Provide the [x, y] coordinate of the cell's center where the given text is located.  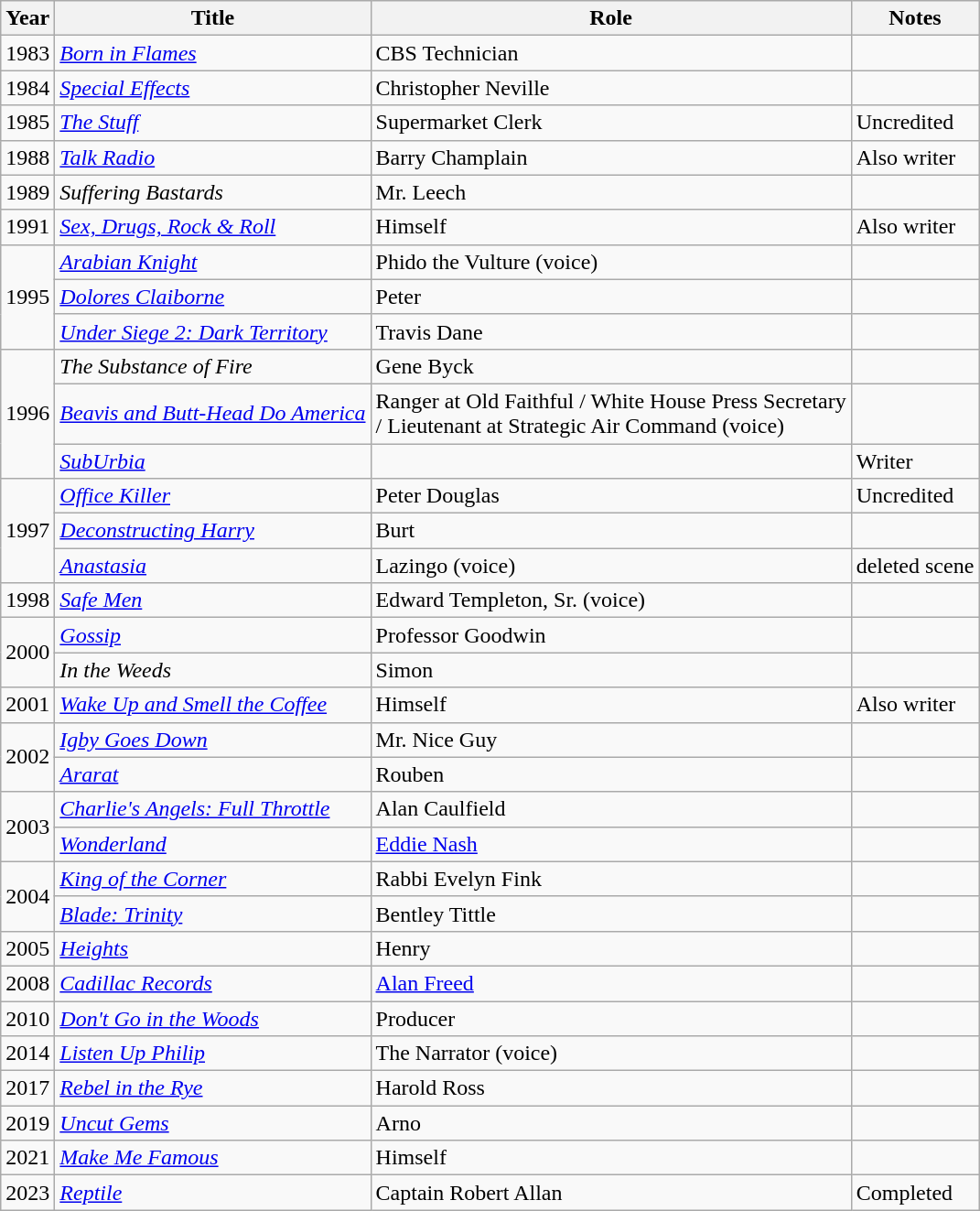
Igby Goes Down [212, 740]
Ararat [212, 774]
Sex, Drugs, Rock & Roll [212, 227]
2005 [27, 948]
SubUrbia [212, 460]
Safe Men [212, 600]
Harold Ross [611, 1088]
Christopher Neville [611, 88]
Alan Freed [611, 983]
Title [212, 18]
2001 [27, 705]
1996 [27, 414]
Wonderland [212, 844]
Lazingo (voice) [611, 566]
1985 [27, 123]
Arno [611, 1123]
Ranger at Old Faithful / White House Press Secretary / Lieutenant at Strategic Air Command (voice) [611, 414]
Notes [915, 18]
Office Killer [212, 496]
Peter Douglas [611, 496]
Wake Up and Smell the Coffee [212, 705]
1995 [27, 297]
Captain Robert Allan [611, 1193]
Beavis and Butt-Head Do America [212, 414]
Don't Go in the Woods [212, 1019]
Listen Up Philip [212, 1054]
Blade: Trinity [212, 914]
2000 [27, 653]
Edward Templeton, Sr. (voice) [611, 600]
deleted scene [915, 566]
Rebel in the Rye [212, 1088]
Gene Byck [611, 366]
2002 [27, 757]
Anastasia [212, 566]
1989 [27, 192]
The Narrator (voice) [611, 1054]
Dolores Claiborne [212, 297]
Deconstructing Harry [212, 531]
2003 [27, 827]
1984 [27, 88]
Heights [212, 948]
Role [611, 18]
Barry Champlain [611, 157]
Phido the Vulture (voice) [611, 262]
Make Me Famous [212, 1158]
In the Weeds [212, 670]
1997 [27, 531]
1991 [27, 227]
Uncut Gems [212, 1123]
2010 [27, 1019]
Gossip [212, 635]
King of the Corner [212, 879]
Producer [611, 1019]
Supermarket Clerk [611, 123]
Simon [611, 670]
Bentley Tittle [611, 914]
Travis Dane [611, 331]
Charlie's Angels: Full Throttle [212, 809]
Eddie Nash [611, 844]
Talk Radio [212, 157]
Peter [611, 297]
Writer [915, 460]
Henry [611, 948]
2019 [27, 1123]
The Substance of Fire [212, 366]
2021 [27, 1158]
2014 [27, 1054]
Alan Caulfield [611, 809]
2004 [27, 896]
1988 [27, 157]
Under Siege 2: Dark Territory [212, 331]
Rouben [611, 774]
Born in Flames [212, 53]
Special Effects [212, 88]
Reptile [212, 1193]
CBS Technician [611, 53]
Professor Goodwin [611, 635]
2017 [27, 1088]
Year [27, 18]
Burt [611, 531]
Suffering Bastards [212, 192]
Mr. Nice Guy [611, 740]
The Stuff [212, 123]
1983 [27, 53]
Cadillac Records [212, 983]
Mr. Leech [611, 192]
Arabian Knight [212, 262]
1998 [27, 600]
2008 [27, 983]
Completed [915, 1193]
2023 [27, 1193]
Rabbi Evelyn Fink [611, 879]
